Scan for the cell matching the given text and deliver its (x, y) coordinate at center. 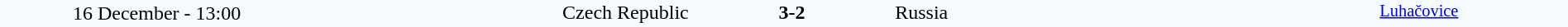
Czech Republic (501, 12)
3-2 (791, 12)
Russia (1082, 12)
16 December - 13:00 (157, 13)
Luhačovice (1419, 13)
